Determine the (X, Y) coordinate at the center of the cell enclosing the given text.  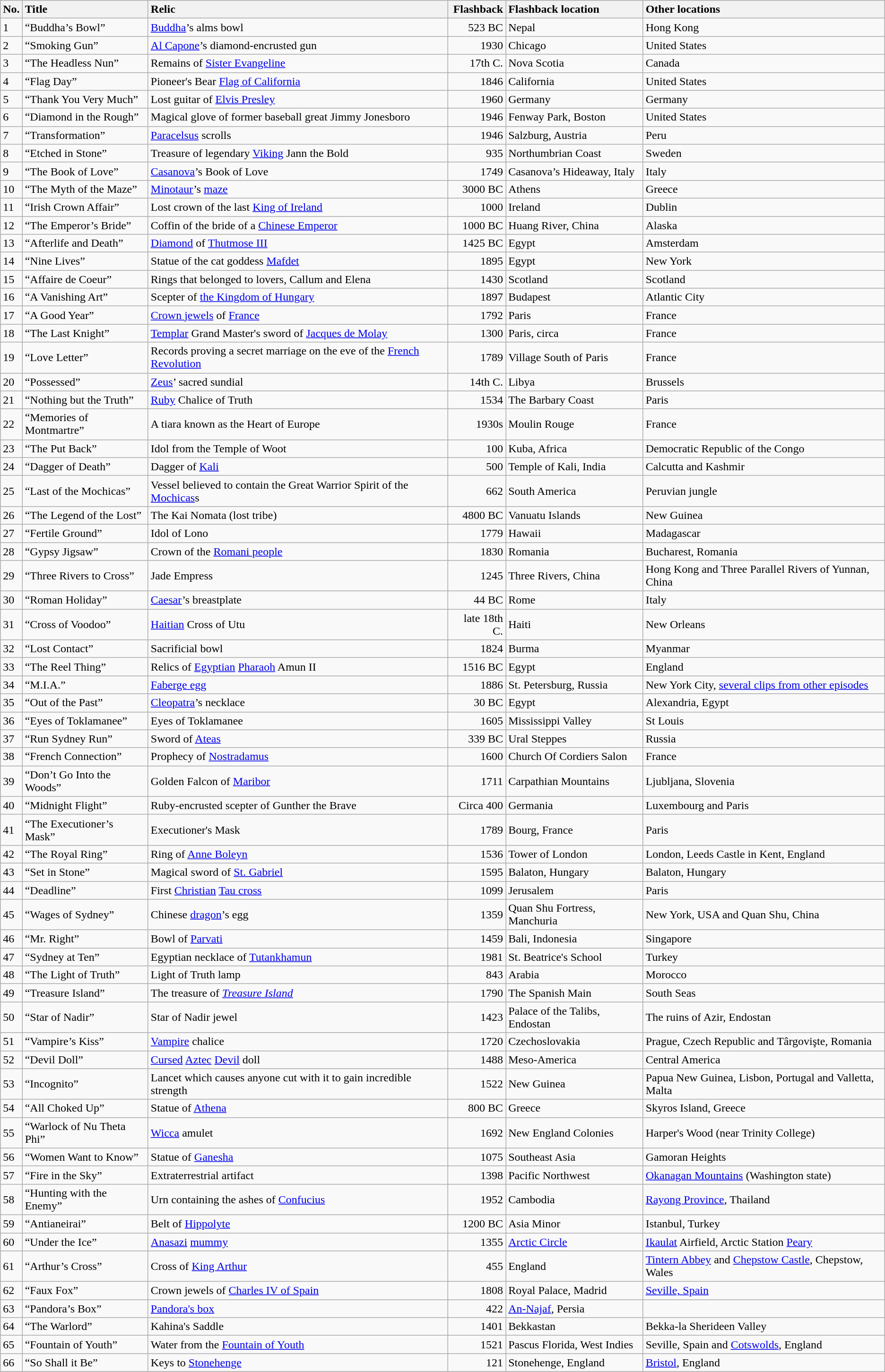
11 (11, 207)
5 (11, 99)
“So Shall it Be” (85, 1363)
Brussels (764, 382)
Mississippi Valley (575, 721)
1522 (477, 1084)
Pandora's box (298, 1309)
Hong Kong (764, 27)
Urn containing the ashes of Confucius (298, 1199)
40 (11, 805)
Salzburg, Austria (575, 135)
New York, USA and Quan Shu, China (764, 915)
Haiti (575, 625)
1720 (477, 1042)
“Flag Day” (85, 81)
24 (11, 466)
“Possessed” (85, 382)
Peruvian jungle (764, 491)
“Wages of Sydney” (85, 915)
Bekkastan (575, 1327)
1981 (477, 957)
Vampire chalice (298, 1042)
Lost guitar of Elvis Presley (298, 99)
Ural Steppes (575, 739)
Harper's Wood (near Trinity College) (764, 1132)
523 BC (477, 27)
1792 (477, 315)
Palace of the Talibs, Endostan (575, 1017)
New York City, several clips from other episodes (764, 685)
Sword of Ateas (298, 739)
Huang River, China (575, 225)
Lost crown of the last King of Ireland (298, 207)
1000 BC (477, 225)
“The Executioner’s Mask” (85, 830)
65 (11, 1345)
18 (11, 333)
Tintern Abbey and Chepstow Castle, Chepstow, Wales (764, 1267)
Al Capone’s diamond-encrusted gun (298, 45)
14 (11, 261)
1075 (477, 1157)
“Vampire’s Kiss” (85, 1042)
“The Book of Love” (85, 171)
Athens (575, 189)
Skyros Island, Greece (764, 1108)
“Antianeirai” (85, 1224)
Hawaii (575, 533)
43 (11, 872)
Remains of Sister Evangeline (298, 63)
“Eyes of Toklamanee” (85, 721)
1808 (477, 1291)
64 (11, 1327)
Extraterrestrial artifact (298, 1175)
Ruby Chalice of Truth (298, 400)
Papua New Guinea, Lisbon, Portugal and Valletta, Malta (764, 1084)
The Kai Nomata (lost tribe) (298, 515)
Ring of Anne Boleyn (298, 854)
Water from the Fountain of Youth (298, 1345)
1846 (477, 81)
“Incognito” (85, 1084)
Executioner's Mask (298, 830)
Peru (764, 135)
Wicca amulet (298, 1132)
“The Last Knight” (85, 333)
Scepter of the Kingdom of Hungary (298, 297)
1960 (477, 99)
44 (11, 890)
Egyptian necklace of Tutankhamun (298, 957)
63 (11, 1309)
Fenway Park, Boston (575, 117)
1595 (477, 872)
Zeus’ sacred sundial (298, 382)
Ruby-encrusted scepter of Gunther the Brave (298, 805)
13 (11, 243)
“Set in Stone” (85, 872)
54 (11, 1108)
Sweden (764, 153)
Crown jewels of Charles IV of Spain (298, 1291)
Turkey (764, 957)
52 (11, 1060)
1824 (477, 649)
Russia (764, 739)
“Smoking Gun” (85, 45)
10 (11, 189)
Burma (575, 649)
1488 (477, 1060)
843 (477, 975)
Jerusalem (575, 890)
Prophecy of Nostradamus (298, 757)
Faberge egg (298, 685)
1359 (477, 915)
Arabia (575, 975)
22 (11, 424)
Three Rivers, China (575, 576)
455 (477, 1267)
“Transformation” (85, 135)
“Run Sydney Run” (85, 739)
1930s (477, 424)
1521 (477, 1345)
Meso-America (575, 1060)
“Three Rivers to Cross” (85, 576)
“The Myth of the Maze” (85, 189)
3 (11, 63)
“Buddha’s Bowl” (85, 27)
62 (11, 1291)
“Mr. Right” (85, 939)
39 (11, 781)
1830 (477, 552)
Anasazi mummy (298, 1242)
Seville, Spain and Cotswolds, England (764, 1345)
19 (11, 357)
“Nothing but the Truth” (85, 400)
“Diamond in the Rough” (85, 117)
Amsterdam (764, 243)
“The Put Back” (85, 449)
Circa 400 (477, 805)
46 (11, 939)
1398 (477, 1175)
Bowl of Parvati (298, 939)
Statue of Ganesha (298, 1157)
15 (11, 279)
17 (11, 315)
Budapest (575, 297)
12 (11, 225)
9 (11, 171)
“The Emperor’s Bride” (85, 225)
60 (11, 1242)
1459 (477, 939)
662 (477, 491)
Luxembourg and Paris (764, 805)
“Gypsy Jigsaw” (85, 552)
Statue of Athena (298, 1108)
Bucharest, Romania (764, 552)
South America (575, 491)
“Don’t Go Into the Woods” (85, 781)
7 (11, 135)
53 (11, 1084)
1534 (477, 400)
2 (11, 45)
Magical glove of former baseball great Jimmy Jonesboro (298, 117)
1099 (477, 890)
Southeast Asia (575, 1157)
Dagger of Kali (298, 466)
Title (85, 9)
Nova Scotia (575, 63)
Alexandria, Egypt (764, 703)
Casanova’s Hideaway, Italy (575, 171)
Ljubljana, Slovenia (764, 781)
Eyes of Toklamanee (298, 721)
Idol from the Temple of Woot (298, 449)
Pacific Northwest (575, 1175)
“Faux Fox” (85, 1291)
4 (11, 81)
55 (11, 1132)
Village South of Paris (575, 357)
1355 (477, 1242)
34 (11, 685)
Belt of Hippolyte (298, 1224)
1300 (477, 333)
3000 BC (477, 189)
“Thank You Very Much” (85, 99)
Kahina's Saddle (298, 1327)
“The Legend of the Lost” (85, 515)
Canada (764, 63)
56 (11, 1157)
Alaska (764, 225)
Other locations (764, 9)
1430 (477, 279)
Seville, Spain (764, 1291)
49 (11, 993)
“Nine Lives” (85, 261)
California (575, 81)
“Fertile Ground” (85, 533)
Cleopatra’s necklace (298, 703)
Germania (575, 805)
Caesar’s breastplate (298, 600)
935 (477, 153)
35 (11, 703)
“Fire in the Sky” (85, 1175)
23 (11, 449)
Tower of London (575, 854)
1605 (477, 721)
“M.I.A.” (85, 685)
New York (764, 261)
Paracelsus scrolls (298, 135)
“Etched in Stone” (85, 153)
16 (11, 297)
“Dagger of Death” (85, 466)
1200 BC (477, 1224)
Vessel believed to contain the Great Warrior Spirit of the Mochicass (298, 491)
51 (11, 1042)
422 (477, 1309)
Bourg, France (575, 830)
Arctic Circle (575, 1242)
First Christian Tau cross (298, 890)
1423 (477, 1017)
Church Of Cordiers Salon (575, 757)
“Arthur’s Cross” (85, 1267)
Istanbul, Turkey (764, 1224)
57 (11, 1175)
No. (11, 9)
Northumbrian Coast (575, 153)
Libya (575, 382)
“Memories of Montmartre” (85, 424)
Lancet which causes anyone cut with it to gain incredible strength (298, 1084)
Diamond of Thutmose III (298, 243)
“The Light of Truth” (85, 975)
1930 (477, 45)
38 (11, 757)
Relic (298, 9)
Chicago (575, 45)
Casanova’s Book of Love (298, 171)
Quan Shu Fortress, Manchuria (575, 915)
Okanagan Mountains (Washington state) (764, 1175)
Statue of the cat goddess Mafdet (298, 261)
An-Najaf, Persia (575, 1309)
Crown jewels of France (298, 315)
Minotaur’s maze (298, 189)
Carpathian Mountains (575, 781)
“Hunting with the Enemy” (85, 1199)
Bristol, England (764, 1363)
London, Leeds Castle in Kent, England (764, 854)
1536 (477, 854)
“Out of the Past” (85, 703)
1245 (477, 576)
“Warlock of Nu Theta Phi” (85, 1132)
41 (11, 830)
“Irish Crown Affair” (85, 207)
Czechoslovakia (575, 1042)
Cursed Aztec Devil doll (298, 1060)
1897 (477, 297)
“Afterlife and Death” (85, 243)
Asia Minor (575, 1224)
“Under the Ice” (85, 1242)
25 (11, 491)
30 BC (477, 703)
“Midnight Flight” (85, 805)
Templar Grand Master's sword of Jacques de Molay (298, 333)
Temple of Kali, India (575, 466)
28 (11, 552)
Ireland (575, 207)
A tiara known as the Heart of Europe (298, 424)
“Lost Contact” (85, 649)
Central America (764, 1060)
Bekka-la Sherideen Valley (764, 1327)
800 BC (477, 1108)
Hong Kong and Three Parallel Rivers of Yunnan, China (764, 576)
Madagascar (764, 533)
Nepal (575, 27)
4800 BC (477, 515)
Haitian Cross of Utu (298, 625)
Calcutta and Kashmir (764, 466)
20 (11, 382)
Vanuatu Islands (575, 515)
Royal Palace, Madrid (575, 1291)
Coffin of the bride of a Chinese Emperor (298, 225)
“Treasure Island” (85, 993)
Gamoran Heights (764, 1157)
“Pandora’s Box” (85, 1309)
66 (11, 1363)
50 (11, 1017)
“The Royal Ring” (85, 854)
“Roman Holiday” (85, 600)
late 18th C. (477, 625)
1425 BC (477, 243)
“Fountain of Youth” (85, 1345)
1516 BC (477, 667)
Cambodia (575, 1199)
32 (11, 649)
1692 (477, 1132)
17th C. (477, 63)
1 (11, 27)
New Orleans (764, 625)
1895 (477, 261)
Buddha’s alms bowl (298, 27)
“All Choked Up” (85, 1108)
South Seas (764, 993)
1711 (477, 781)
Keys to Stonehenge (298, 1363)
1749 (477, 171)
339 BC (477, 739)
“Last of the Mochicas” (85, 491)
“Devil Doll” (85, 1060)
Kuba, Africa (575, 449)
1600 (477, 757)
Treasure of legendary Viking Jann the Bold (298, 153)
30 (11, 600)
Relics of Egyptian Pharaoh Amun II (298, 667)
Morocco (764, 975)
6 (11, 117)
500 (477, 466)
Rome (575, 600)
31 (11, 625)
“The Reel Thing” (85, 667)
Paris, circa (575, 333)
Jade Empress (298, 576)
New England Colonies (575, 1132)
Stonehenge, England (575, 1363)
“French Connection” (85, 757)
29 (11, 576)
The Spanish Main (575, 993)
Bali, Indonesia (575, 939)
“Women Want to Know” (85, 1157)
58 (11, 1199)
Flashback location (575, 9)
The Barbary Coast (575, 400)
48 (11, 975)
26 (11, 515)
“Deadline” (85, 890)
Idol of Lono (298, 533)
1952 (477, 1199)
Atlantic City (764, 297)
37 (11, 739)
Pioneer's Bear Flag of California (298, 81)
Romania (575, 552)
St Louis (764, 721)
1401 (477, 1327)
Myanmar (764, 649)
“A Good Year” (85, 315)
Records proving a secret marriage on the eve of the French Revolution (298, 357)
121 (477, 1363)
8 (11, 153)
1000 (477, 207)
Prague, Czech Republic and Târgovişte, Romania (764, 1042)
1886 (477, 685)
“The Headless Nun” (85, 63)
21 (11, 400)
The treasure of Treasure Island (298, 993)
Dublin (764, 207)
1779 (477, 533)
36 (11, 721)
42 (11, 854)
45 (11, 915)
Golden Falcon of Maribor (298, 781)
59 (11, 1224)
Rings that belonged to lovers, Callum and Elena (298, 279)
27 (11, 533)
“Cross of Voodoo” (85, 625)
“Star of Nadir” (85, 1017)
Moulin Rouge (575, 424)
47 (11, 957)
St. Petersburg, Russia (575, 685)
Crown of the Romani people (298, 552)
“A Vanishing Art” (85, 297)
Pascus Florida, West Indies (575, 1345)
Sacrificial bowl (298, 649)
“Love Letter” (85, 357)
14th C. (477, 382)
Cross of King Arthur (298, 1267)
Star of Nadir jewel (298, 1017)
33 (11, 667)
Magical sword of St. Gabriel (298, 872)
Flashback (477, 9)
Chinese dragon’s egg (298, 915)
Light of Truth lamp (298, 975)
Ikaulat Airfield, Arctic Station Peary (764, 1242)
44 BC (477, 600)
100 (477, 449)
“The Warlord” (85, 1327)
“Sydney at Ten” (85, 957)
Rayong Province, Thailand (764, 1199)
“Affaire de Coeur” (85, 279)
St. Beatrice's School (575, 957)
Democratic Republic of the Congo (764, 449)
61 (11, 1267)
Singapore (764, 939)
1790 (477, 993)
The ruins of Azir, Endostan (764, 1017)
